Provide the (X, Y) coordinate of the cell's center where the given text is located.  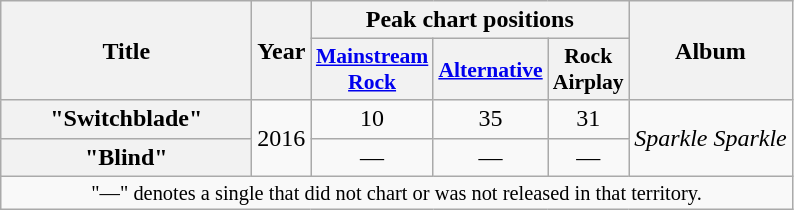
"Blind" (126, 157)
Title (126, 50)
Year (282, 50)
Rock Airplay (588, 70)
Sparkle Sparkle (711, 138)
2016 (282, 138)
31 (588, 119)
Alternative (490, 70)
Mainstream Rock (372, 70)
35 (490, 119)
"—" denotes a single that did not chart or was not released in that territory. (397, 193)
Peak chart positions (470, 20)
"Switchblade" (126, 119)
Album (711, 50)
10 (372, 119)
